Find where the given text appears and provide that cell's center as (X, Y) coordinate. 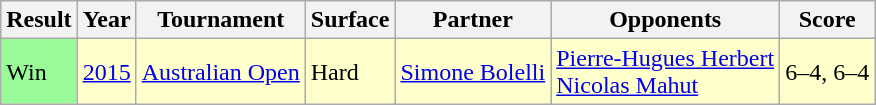
Pierre-Hugues Herbert Nicolas Mahut (666, 72)
Win (39, 72)
Year (106, 20)
6–4, 6–4 (828, 72)
Surface (350, 20)
2015 (106, 72)
Partner (473, 20)
Australian Open (220, 72)
Tournament (220, 20)
Hard (350, 72)
Score (828, 20)
Result (39, 20)
Opponents (666, 20)
Simone Bolelli (473, 72)
